Output the (X, Y) coordinate of the center of the cell containing the given text.  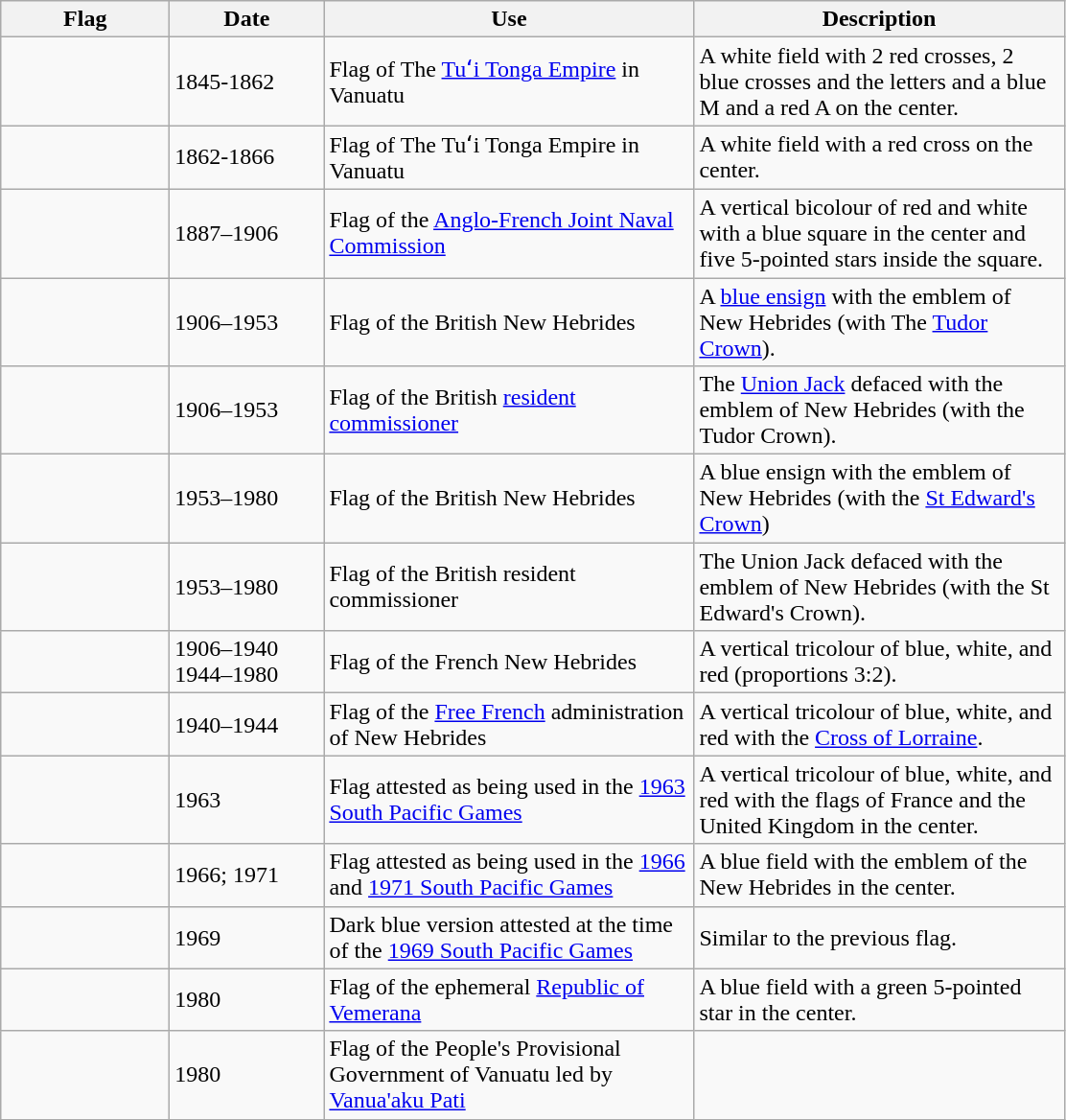
Description (879, 19)
Flag of the Free French administration of New Hebrides (509, 725)
A blue field with a green 5-pointed star in the center. (879, 999)
Similar to the previous flag. (879, 938)
Date (247, 19)
1940–1944 (247, 725)
1887–1906 (247, 233)
Dark blue version attested at the time of the 1969 South Pacific Games (509, 938)
A blue ensign with the emblem of New Hebrides (with The Tudor Crown). (879, 322)
1963 (247, 800)
A vertical bicolour of red and white with a blue square in the center and five 5-pointed stars inside the square. (879, 233)
Flag of the ephemeral Republic of Vemerana (509, 999)
Flag attested as being used in the 1963 South Pacific Games (509, 800)
A vertical tricolour of blue, white, and red with the flags of France and the United Kingdom in the center. (879, 800)
The Union Jack defaced with the emblem of New Hebrides (with the Tudor Crown). (879, 410)
1966; 1971 (247, 875)
A white field with a red cross on the center. (879, 157)
A white field with 2 red crosses, 2 blue crosses and the letters and a blue M and a red A on the center. (879, 82)
A blue field with the emblem of the New Hebrides in the center. (879, 875)
1845-1862 (247, 82)
A vertical tricolour of blue, white, and red (proportions 3:2). (879, 662)
Flag attested as being used in the 1966 and 1971 South Pacific Games (509, 875)
1906–19401944–1980 (247, 662)
A blue ensign with the emblem of New Hebrides (with the St Edward's Crown) (879, 499)
Use (509, 19)
Flag of the French New Hebrides (509, 662)
The Union Jack defaced with the emblem of New Hebrides (with the St Edward's Crown). (879, 587)
Flag of the Anglo-French Joint Naval Commission (509, 233)
Flag of the People's Provisional Government of Vanuatu led by Vanua'aku Pati (509, 1075)
1862-1866 (247, 157)
1969 (247, 938)
Flag (85, 19)
A vertical tricolour of blue, white, and red with the Cross of Lorraine. (879, 725)
